Locate the cell with the specified text and output its [x, y] center coordinate. 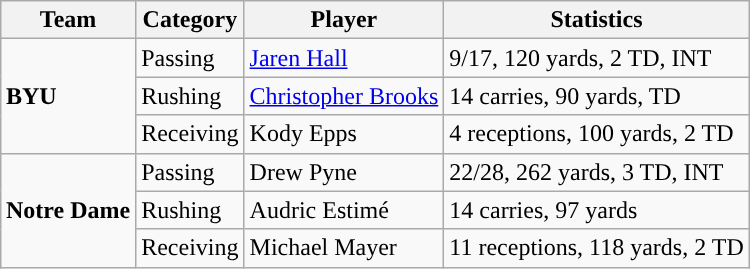
Christopher Brooks [344, 96]
Player [344, 20]
Drew Pyne [344, 172]
Team [68, 20]
Statistics [596, 20]
BYU [68, 96]
11 receptions, 118 yards, 2 TD [596, 248]
Kody Epps [344, 134]
14 carries, 97 yards [596, 210]
9/17, 120 yards, 2 TD, INT [596, 58]
Michael Mayer [344, 248]
14 carries, 90 yards, TD [596, 96]
22/28, 262 yards, 3 TD, INT [596, 172]
Audric Estimé [344, 210]
4 receptions, 100 yards, 2 TD [596, 134]
Notre Dame [68, 210]
Category [190, 20]
Jaren Hall [344, 58]
